Detect which cell encompasses the target text, then output its (x, y) center coordinate. 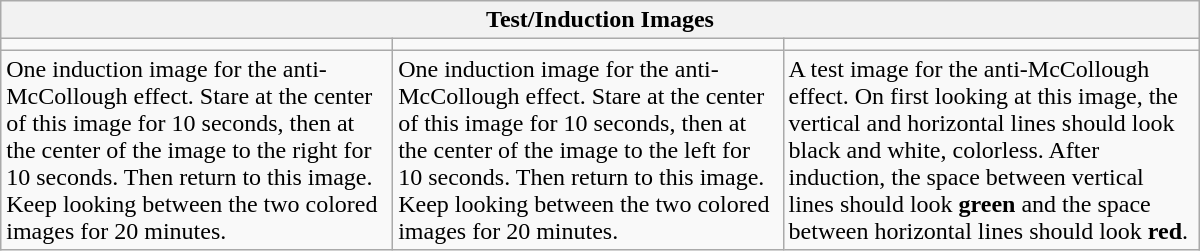
Test/Induction Images (600, 20)
